Output the (x, y) coordinate of the center of the cell containing the given text.  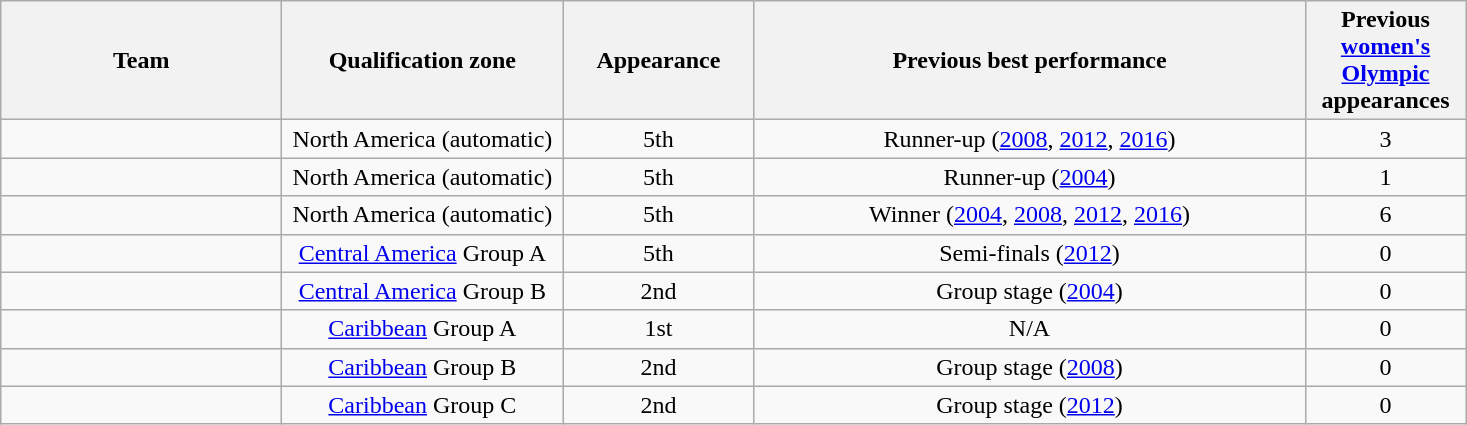
Caribbean Group C (422, 405)
Group stage (2008) (1030, 367)
Winner (2004, 2008, 2012, 2016) (1030, 215)
Runner-up (2008, 2012, 2016) (1030, 139)
Qualification zone (422, 60)
N/A (1030, 329)
Previous best performance (1030, 60)
Semi-finals (2012) (1030, 253)
1st (658, 329)
Group stage (2012) (1030, 405)
Central America Group B (422, 291)
3 (1386, 139)
Caribbean Group B (422, 367)
Appearance (658, 60)
Caribbean Group A (422, 329)
Runner-up (2004) (1030, 177)
1 (1386, 177)
Previous women's Olympic appearances (1386, 60)
6 (1386, 215)
Central America Group A (422, 253)
Group stage (2004) (1030, 291)
Team (142, 60)
